For the text-containing cell, return its midpoint in [x, y] coordinate format. 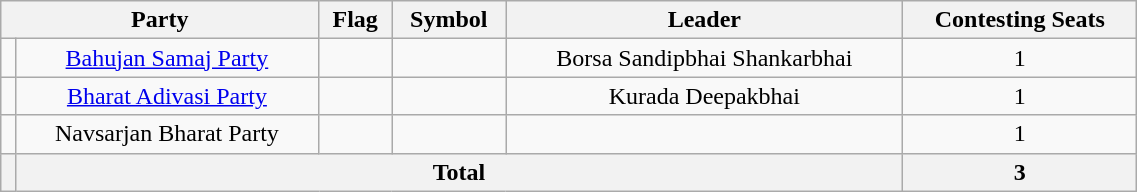
Leader [704, 20]
Bharat Adivasi Party [167, 96]
Navsarjan Bharat Party [167, 134]
Bahujan Samaj Party [167, 58]
Party [160, 20]
Total [459, 172]
Flag [356, 20]
Contesting Seats [1020, 20]
3 [1020, 172]
Kurada Deepakbhai [704, 96]
Borsa Sandipbhai Shankarbhai [704, 58]
Symbol [449, 20]
